Return [X, Y] of the center of cell containing provided text 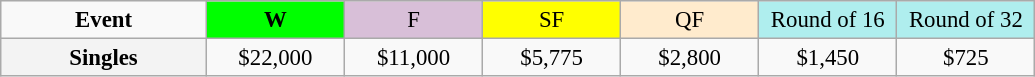
Event [104, 20]
F [413, 20]
Round of 32 [966, 20]
$22,000 [275, 58]
$1,450 [828, 58]
$5,775 [552, 58]
QF [690, 20]
Singles [104, 58]
Round of 16 [828, 20]
SF [552, 20]
$11,000 [413, 58]
$2,800 [690, 58]
W [275, 20]
$725 [966, 58]
